Search for the cell housing the specified text and yield its [X, Y] center coordinate. 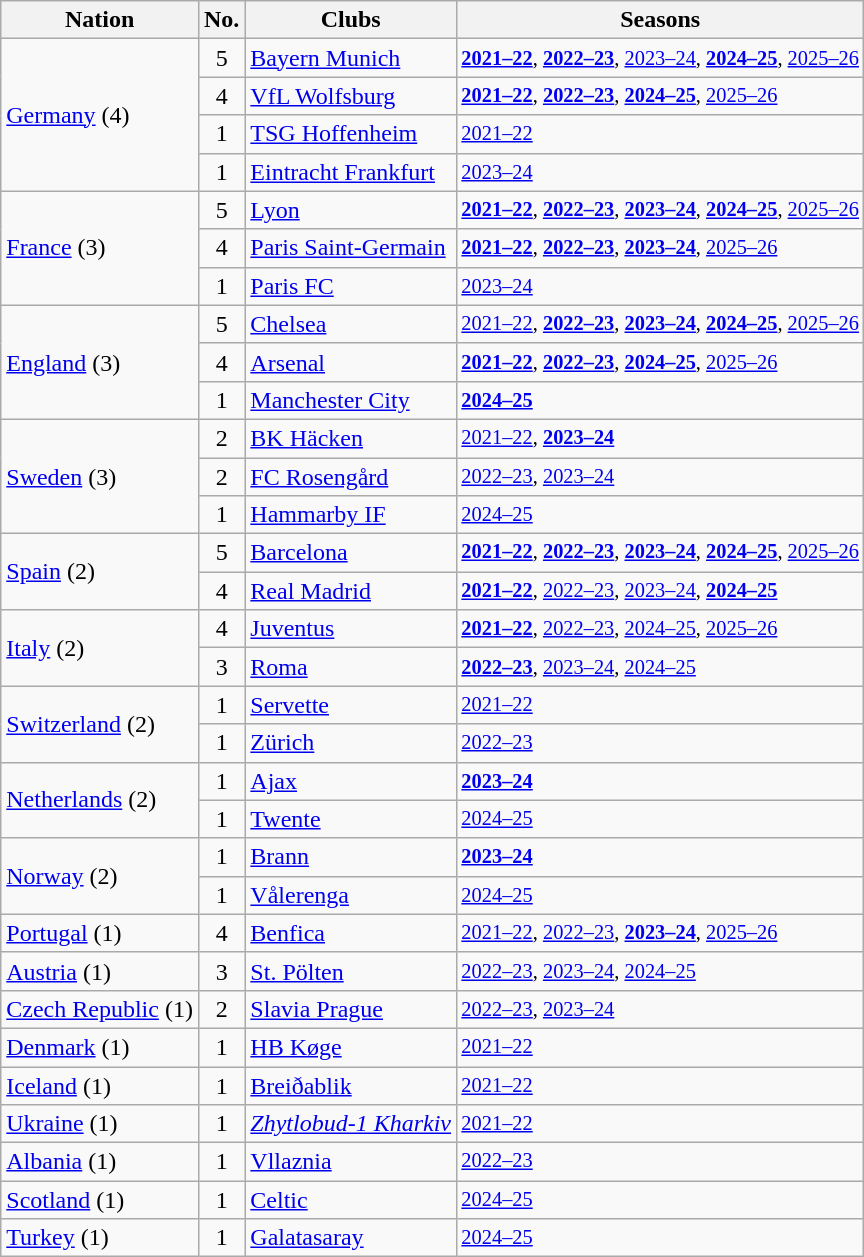
Switzerland (2) [100, 724]
Denmark (1) [100, 1047]
TSG Hoffenheim [351, 134]
Galatasaray [351, 1238]
Italy (2) [100, 648]
2021–22, 2023–24 [660, 438]
HB Køge [351, 1047]
Real Madrid [351, 591]
Brann [351, 857]
Twente [351, 819]
Celtic [351, 1200]
Sweden (3) [100, 476]
St. Pölten [351, 971]
2021–22, 2022–23, 2023–24, 2024–25 [660, 591]
France (3) [100, 248]
No. [221, 20]
Germany (4) [100, 115]
Czech Republic (1) [100, 1009]
Norway (2) [100, 876]
Spain (2) [100, 572]
Clubs [351, 20]
Barcelona [351, 553]
Chelsea [351, 324]
Nation [100, 20]
FC Rosengård [351, 477]
Paris FC [351, 286]
Seasons [660, 20]
Turkey (1) [100, 1238]
Zhytlobud-1 Kharkiv [351, 1124]
Austria (1) [100, 971]
Manchester City [351, 400]
Slavia Prague [351, 1009]
Zürich [351, 743]
Scotland (1) [100, 1200]
Breiðablik [351, 1085]
Portugal (1) [100, 933]
Juventus [351, 629]
Bayern Munich [351, 58]
England (3) [100, 362]
Vllaznia [351, 1162]
Lyon [351, 210]
Vålerenga [351, 895]
Ukraine (1) [100, 1124]
Iceland (1) [100, 1085]
Eintracht Frankfurt [351, 172]
Hammarby IF [351, 515]
Ajax [351, 781]
Servette [351, 705]
Roma [351, 667]
Arsenal [351, 362]
Paris Saint-Germain [351, 248]
VfL Wolfsburg [351, 96]
BK Häcken [351, 438]
Albania (1) [100, 1162]
Netherlands (2) [100, 800]
Benfica [351, 933]
